Extract the (X, Y) coordinate from the center of the cell holding the provided text.  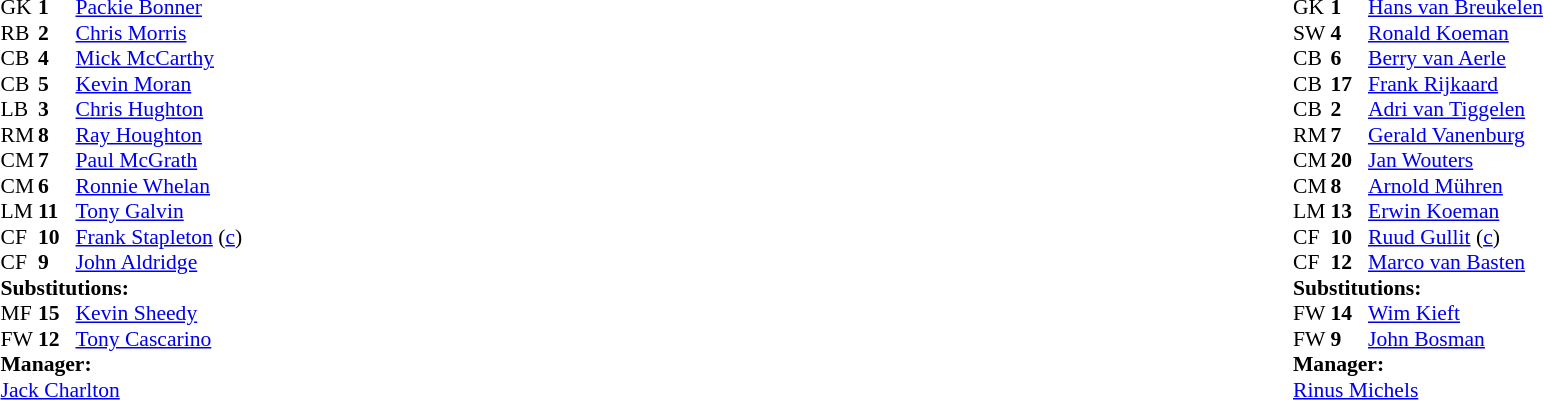
Jan Wouters (1456, 161)
Ronald Koeman (1456, 33)
SW (1312, 33)
Marco van Basten (1456, 263)
Chris Hughton (160, 109)
11 (57, 211)
Ray Houghton (160, 135)
5 (57, 84)
17 (1349, 84)
John Bosman (1456, 339)
13 (1349, 211)
Chris Morris (160, 33)
Ruud Gullit (c) (1456, 237)
Ronnie Whelan (160, 186)
20 (1349, 161)
Kevin Moran (160, 84)
RB (19, 33)
Gerald Vanenburg (1456, 135)
Mick McCarthy (160, 59)
Berry van Aerle (1456, 59)
Arnold Mühren (1456, 186)
Tony Galvin (160, 211)
Wim Kieft (1456, 313)
15 (57, 313)
John Aldridge (160, 263)
Frank Rijkaard (1456, 84)
Tony Cascarino (160, 339)
Adri van Tiggelen (1456, 109)
3 (57, 109)
Kevin Sheedy (160, 313)
Erwin Koeman (1456, 211)
MF (19, 313)
LB (19, 109)
14 (1349, 313)
Frank Stapleton (c) (160, 237)
Paul McGrath (160, 161)
